Scan for the cell matching the given text and deliver its [X, Y] coordinate at center. 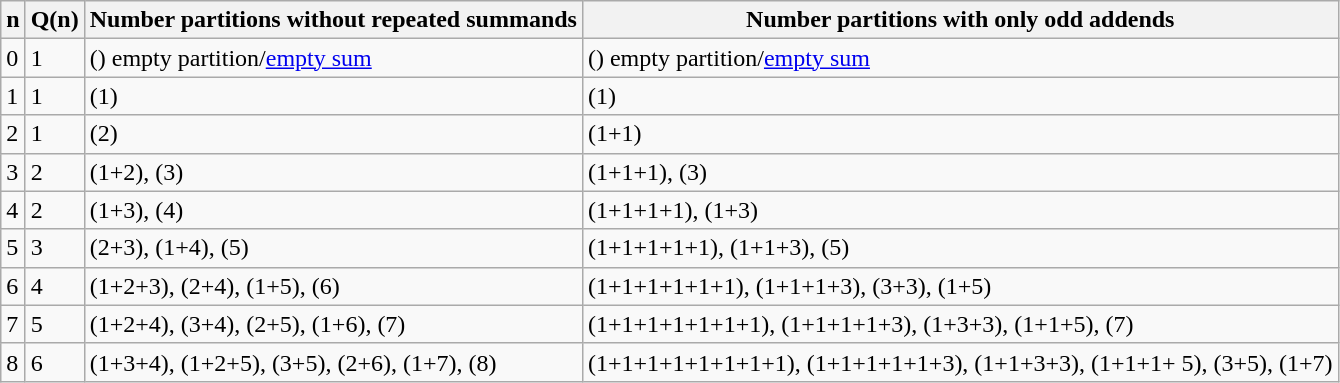
(1+1+1+1+1), (1+1+3), (5) [960, 248]
Number partitions with only odd addends [960, 20]
Q(n) [54, 20]
0 [13, 58]
(1+1) [960, 134]
(1+3+4), (1+2+5), (3+5), (2+6), (1+7), (8) [333, 362]
(2+3), (1+4), (5) [333, 248]
(1+2+3), (2+4), (1+5), (6) [333, 286]
(1+2+4), (3+4), (2+5), (1+6), (7) [333, 324]
n [13, 20]
Number partitions without repeated summands [333, 20]
7 [13, 324]
(1+1+1+1+1+1+1+1), (1+1+1+1+1+3), (1+1+3+3), (1+1+1+ 5), (3+5), (1+7) [960, 362]
(1+3), (4) [333, 210]
(2) [333, 134]
8 [13, 362]
(1+1+1), (3) [960, 172]
(1+2), (3) [333, 172]
(1+1+1+1), (1+3) [960, 210]
(1+1+1+1+1+1+1), (1+1+1+1+3), (1+3+3), (1+1+5), (7) [960, 324]
(1+1+1+1+1+1), (1+1+1+3), (3+3), (1+5) [960, 286]
